Scan for the cell matching the given text and deliver its [x, y] coordinate at center. 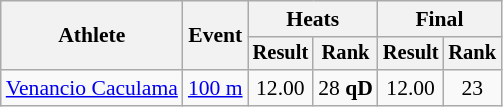
Final [440, 19]
100 m [216, 88]
28 qD [346, 88]
23 [472, 88]
Venancio Caculama [92, 88]
Event [216, 36]
Athlete [92, 36]
Heats [313, 19]
